Return the [X, Y] coordinate for the center point of the cell that contains the specified text.  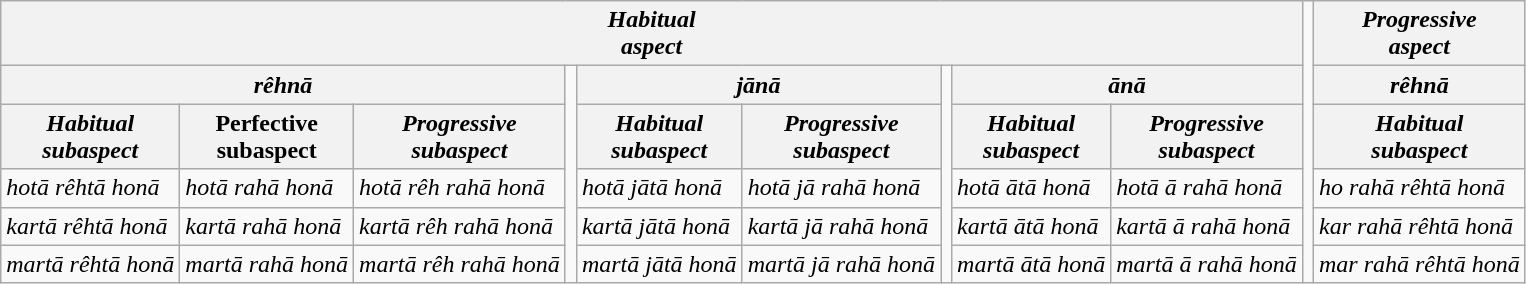
ānā [1128, 85]
kartā jātā honā [659, 226]
ho rahā rêhtā honā [1419, 188]
martā ātā honā [1032, 264]
mar rahā rêhtā honā [1419, 264]
hotā jātā honā [659, 188]
kartā rêh rahā honā [460, 226]
kartā jā rahā honā [841, 226]
hotā rahā honā [267, 188]
hotā ātā honā [1032, 188]
kartā rêhtā honā [90, 226]
Habitualaspect [652, 34]
hotā rêh rahā honā [460, 188]
hotā ā rahā honā [1207, 188]
Perfectivesubaspect [267, 136]
kartā ā rahā honā [1207, 226]
martā jā rahā honā [841, 264]
martā rêh rahā honā [460, 264]
martā ā rahā honā [1207, 264]
hotā rêhtā honā [90, 188]
kar rahā rêhtā honā [1419, 226]
kartā rahā honā [267, 226]
martā rahā honā [267, 264]
hotā jā rahā honā [841, 188]
martā jātā honā [659, 264]
Progressiveaspect [1419, 34]
jānā [758, 85]
kartā ātā honā [1032, 226]
martā rêhtā honā [90, 264]
